Return the [X, Y] coordinate for the center point of the cell that contains the specified text.  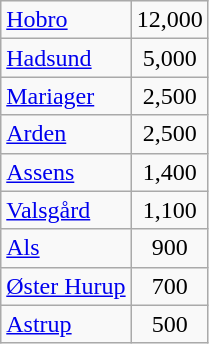
Hobro [66, 20]
Øster Hurup [66, 286]
Assens [66, 172]
900 [170, 248]
Hadsund [66, 58]
12,000 [170, 20]
500 [170, 324]
5,000 [170, 58]
Als [66, 248]
1,100 [170, 210]
700 [170, 286]
Astrup [66, 324]
Mariager [66, 96]
Arden [66, 134]
Valsgård [66, 210]
1,400 [170, 172]
